From the cell containing the given text, extract its center point as [X, Y] coordinate. 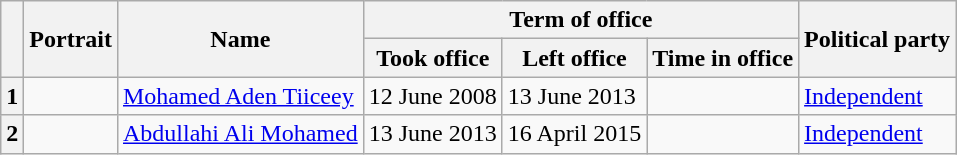
Term of office [580, 20]
Abdullahi Ali Mohamed [240, 134]
2 [12, 134]
12 June 2008 [432, 96]
Portrait [71, 39]
Political party [878, 39]
Took office [432, 58]
16 April 2015 [574, 134]
Name [240, 39]
1 [12, 96]
Time in office [723, 58]
Mohamed Aden Tiiceey [240, 96]
Left office [574, 58]
